Detect which cell encompasses the target text, then output its (X, Y) center coordinate. 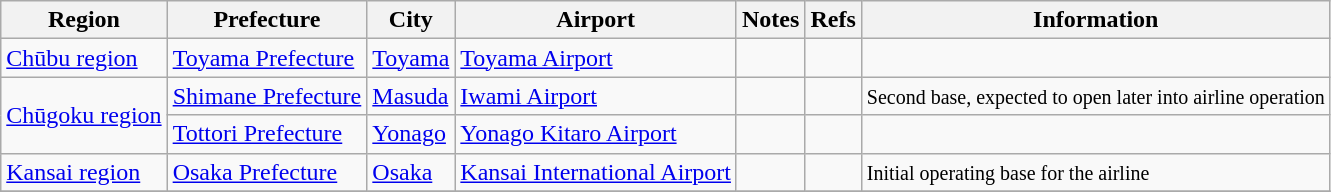
Notes (770, 20)
Yonago (411, 134)
Region (84, 20)
Iwami Airport (596, 96)
Masuda (411, 96)
Osaka (411, 172)
Refs (833, 20)
Prefecture (267, 20)
Toyama Airport (596, 58)
Airport (596, 20)
Toyama Prefecture (267, 58)
Information (1096, 20)
Shimane Prefecture (267, 96)
Kansai region (84, 172)
Yonago Kitaro Airport (596, 134)
Initial operating base for the airline (1096, 172)
Chūgoku region (84, 115)
Toyama (411, 58)
Second base, expected to open later into airline operation (1096, 96)
Tottori Prefecture (267, 134)
Kansai International Airport (596, 172)
City (411, 20)
Osaka Prefecture (267, 172)
Chūbu region (84, 58)
